Locate the cell with the specified text and output its [X, Y] center coordinate. 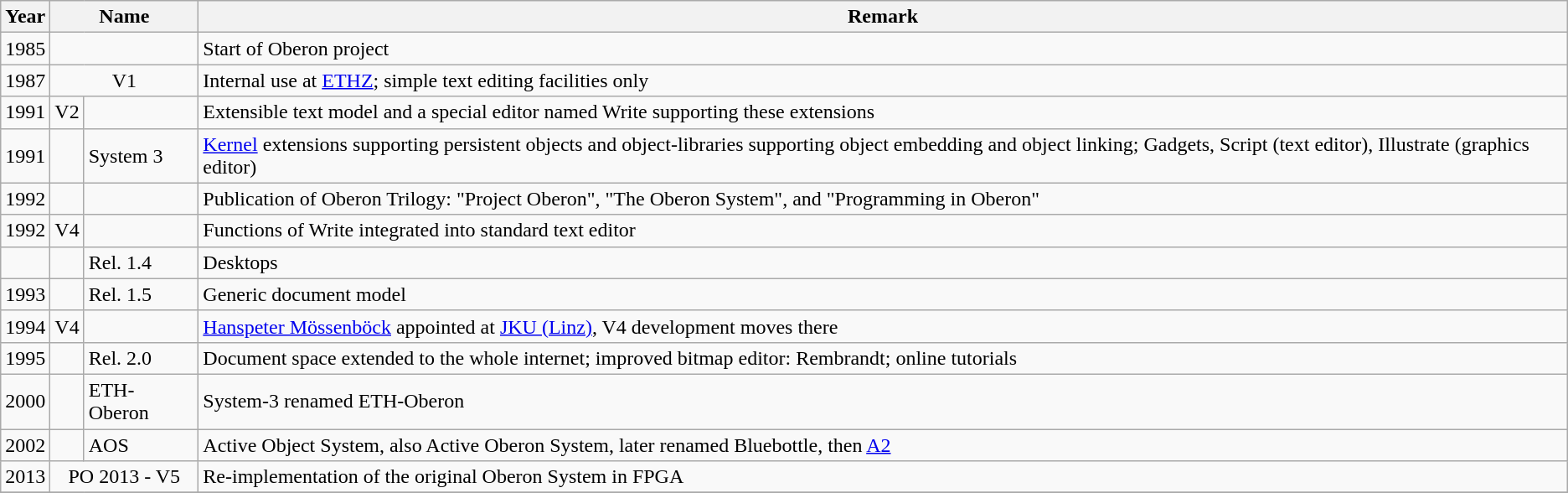
Year [25, 17]
2013 [25, 477]
System 3 [141, 156]
Rel. 1.5 [141, 294]
1993 [25, 294]
System-3 renamed ETH-Oberon [883, 401]
Internal use at ETHZ; simple text editing facilities only [883, 80]
Functions of Write integrated into standard text editor [883, 231]
Rel. 1.4 [141, 262]
Rel. 2.0 [141, 358]
Document space extended to the whole internet; improved bitmap editor: Rembrandt; online tutorials [883, 358]
1985 [25, 49]
1987 [25, 80]
Hanspeter Mössenböck appointed at JKU (Linz), V4 development moves there [883, 326]
2000 [25, 401]
Generic document model [883, 294]
AOS [141, 445]
Extensible text model and a special editor named Write supporting these extensions [883, 112]
Desktops [883, 262]
V1 [124, 80]
Re-implementation of the original Oberon System in FPGA [883, 477]
Publication of Oberon Trilogy: "Project Oberon", "The Oberon System", and "Programming in Oberon" [883, 199]
Remark [883, 17]
2002 [25, 445]
Start of Oberon project [883, 49]
1995 [25, 358]
1994 [25, 326]
PO 2013 - V5 [124, 477]
Active Object System, also Active Oberon System, later renamed Bluebottle, then A2 [883, 445]
Name [124, 17]
V2 [67, 112]
ETH-Oberon [141, 401]
